Scan for the cell matching the given text and deliver its (X, Y) coordinate at center. 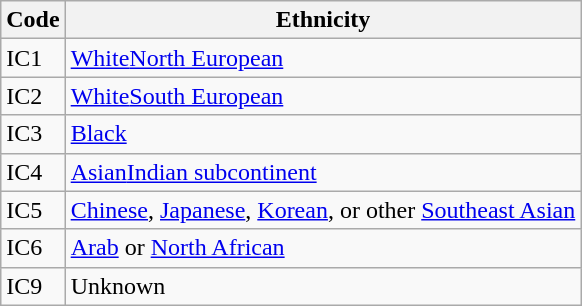
IC4 (33, 172)
WhiteSouth European (323, 96)
IC3 (33, 134)
Ethnicity (323, 20)
Code (33, 20)
IC5 (33, 210)
WhiteNorth European (323, 58)
IC6 (33, 248)
Black (323, 134)
AsianIndian subcontinent (323, 172)
Chinese, Japanese, Korean, or other Southeast Asian (323, 210)
IC1 (33, 58)
IC2 (33, 96)
IC9 (33, 286)
Arab or North African (323, 248)
Unknown (323, 286)
